Output the (x, y) coordinate of the center of the cell containing the given text.  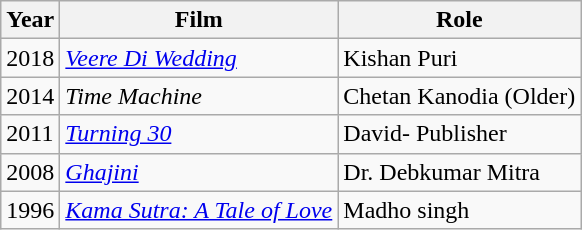
1996 (30, 210)
Veere Di Wedding (199, 58)
Dr. Debkumar Mitra (460, 172)
2008 (30, 172)
Ghajini (199, 172)
Film (199, 20)
Role (460, 20)
Madho singh (460, 210)
2018 (30, 58)
2011 (30, 134)
Kishan Puri (460, 58)
Time Machine (199, 96)
David- Publisher (460, 134)
Chetan Kanodia (Older) (460, 96)
Kama Sutra: A Tale of Love (199, 210)
2014 (30, 96)
Year (30, 20)
Turning 30 (199, 134)
